Determine the (X, Y) coordinate at the center of the cell enclosing the given text.  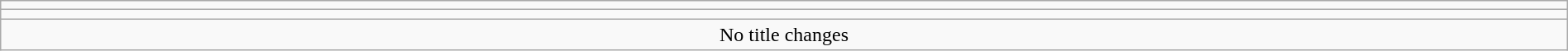
No title changes (784, 35)
